Search for the cell housing the specified text and yield its (X, Y) center coordinate. 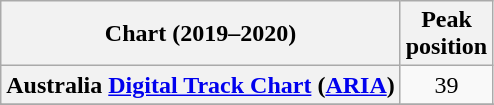
Australia Digital Track Chart (ARIA) (200, 85)
Peakposition (446, 34)
39 (446, 85)
Chart (2019–2020) (200, 34)
